Identify which cell holds the provided text, then report its [x, y] central coordinate. 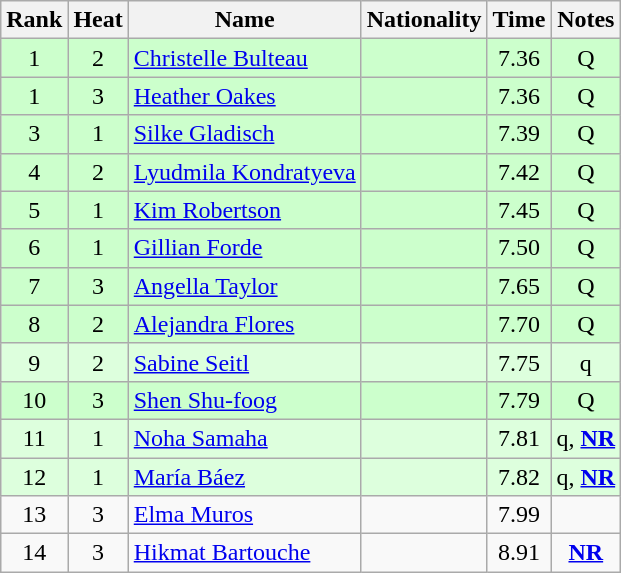
Kim Robertson [244, 210]
Notes [586, 20]
Silke Gladisch [244, 134]
Hikmat Bartouche [244, 553]
Heather Oakes [244, 96]
7.99 [519, 515]
7.81 [519, 438]
5 [34, 210]
Angella Taylor [244, 286]
9 [34, 362]
10 [34, 400]
7.65 [519, 286]
Alejandra Flores [244, 324]
7.79 [519, 400]
7.50 [519, 248]
7.42 [519, 172]
14 [34, 553]
7.82 [519, 477]
8 [34, 324]
7.39 [519, 134]
Christelle Bulteau [244, 58]
12 [34, 477]
11 [34, 438]
7.45 [519, 210]
Gillian Forde [244, 248]
Lyudmila Kondratyeva [244, 172]
7.75 [519, 362]
13 [34, 515]
Time [519, 20]
4 [34, 172]
María Báez [244, 477]
7 [34, 286]
Shen Shu-foog [244, 400]
q [586, 362]
NR [586, 553]
Heat [98, 20]
Sabine Seitl [244, 362]
Name [244, 20]
6 [34, 248]
Noha Samaha [244, 438]
Nationality [424, 20]
8.91 [519, 553]
7.70 [519, 324]
Rank [34, 20]
Elma Muros [244, 515]
